For the text-containing cell, return its midpoint in (X, Y) coordinate format. 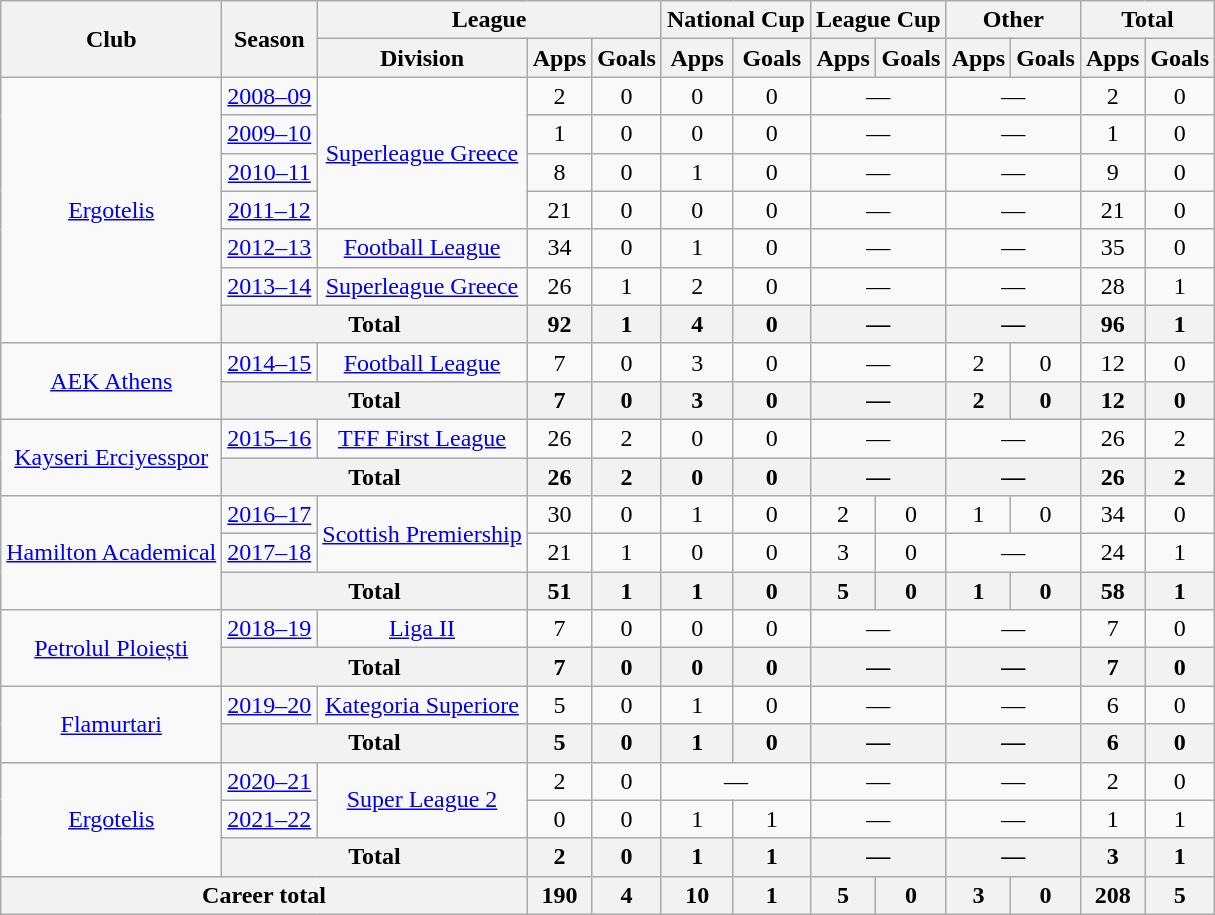
2008–09 (270, 96)
2009–10 (270, 134)
Career total (264, 895)
TFF First League (422, 438)
9 (1112, 172)
2010–11 (270, 172)
51 (559, 591)
10 (697, 895)
League Cup (878, 20)
35 (1112, 248)
League (490, 20)
2012–13 (270, 248)
Other (1013, 20)
8 (559, 172)
58 (1112, 591)
2020–21 (270, 781)
2011–12 (270, 210)
2016–17 (270, 515)
2017–18 (270, 553)
Kayseri Erciyesspor (112, 457)
2014–15 (270, 362)
96 (1112, 324)
Scottish Premiership (422, 534)
Kategoria Superiore (422, 705)
2013–14 (270, 286)
2015–16 (270, 438)
28 (1112, 286)
Club (112, 39)
Liga II (422, 629)
190 (559, 895)
Hamilton Academical (112, 553)
Super League 2 (422, 800)
24 (1112, 553)
Flamurtari (112, 724)
92 (559, 324)
2018–19 (270, 629)
2021–22 (270, 819)
30 (559, 515)
Season (270, 39)
National Cup (736, 20)
208 (1112, 895)
2019–20 (270, 705)
AEK Athens (112, 381)
Petrolul Ploiești (112, 648)
Division (422, 58)
